Determine the [X, Y] coordinate at the center of the cell enclosing the given text.  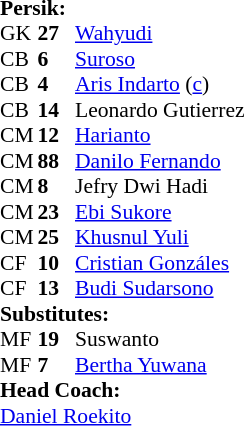
6 [57, 59]
88 [57, 161]
8 [57, 187]
GK [19, 33]
19 [57, 339]
27 [57, 33]
13 [57, 289]
10 [57, 263]
7 [57, 365]
23 [57, 212]
14 [57, 110]
25 [57, 237]
4 [57, 85]
12 [57, 135]
